Output the (X, Y) coordinate of the center of the cell containing the given text.  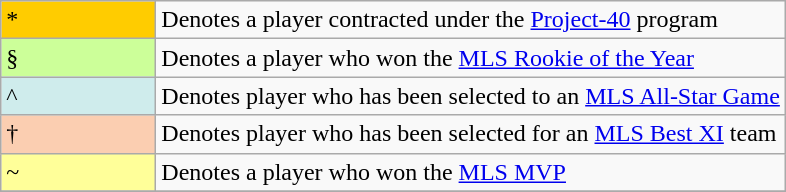
Denotes a player who won the MLS Rookie of the Year (471, 58)
Denotes player who has been selected to an MLS All-Star Game (471, 96)
§ (78, 58)
* (78, 20)
~ (78, 172)
† (78, 134)
Denotes a player contracted under the Project-40 program (471, 20)
Denotes a player who won the MLS MVP (471, 172)
^ (78, 96)
Denotes player who has been selected for an MLS Best XI team (471, 134)
